From the cell containing the given text, extract its center point as [X, Y] coordinate. 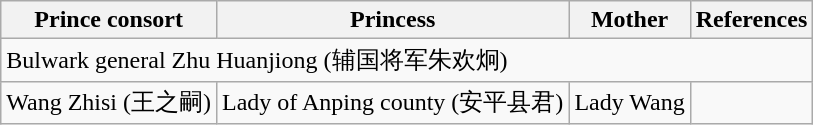
Mother [630, 20]
Wang Zhisi (王之嗣) [109, 102]
Lady Wang [630, 102]
Princess [393, 20]
Lady of Anping county (安平县君) [393, 102]
References [752, 20]
Bulwark general Zhu Huanjiong (辅国将军朱欢炯) [407, 60]
Prince consort [109, 20]
